For the text-containing cell, return its midpoint in (X, Y) coordinate format. 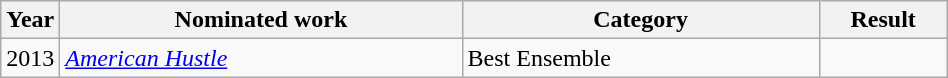
Nominated work (261, 20)
Category (640, 20)
American Hustle (261, 58)
Year (30, 20)
2013 (30, 58)
Best Ensemble (640, 58)
Result (883, 20)
